Scan for the cell matching the given text and deliver its (X, Y) coordinate at center. 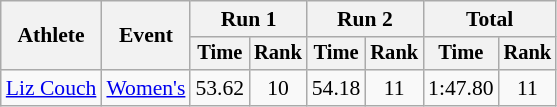
Run 2 (365, 19)
Event (146, 36)
10 (278, 88)
1:47.80 (460, 88)
Total (490, 19)
Run 1 (248, 19)
Women's (146, 88)
Athlete (52, 36)
Liz Couch (52, 88)
54.18 (336, 88)
53.62 (220, 88)
